Determine the (x, y) coordinate at the center of the cell enclosing the given text.  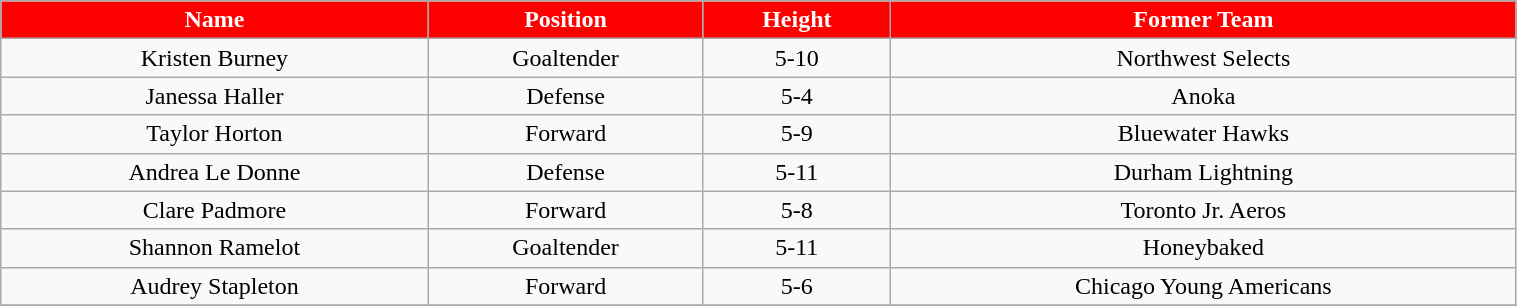
Chicago Young Americans (1204, 286)
5-4 (797, 96)
Height (797, 20)
Clare Padmore (214, 210)
5-6 (797, 286)
Shannon Ramelot (214, 248)
Honeybaked (1204, 248)
Kristen Burney (214, 58)
Andrea Le Donne (214, 172)
5-10 (797, 58)
Janessa Haller (214, 96)
Durham Lightning (1204, 172)
Audrey Stapleton (214, 286)
Bluewater Hawks (1204, 134)
Taylor Horton (214, 134)
Northwest Selects (1204, 58)
Anoka (1204, 96)
5-9 (797, 134)
Toronto Jr. Aeros (1204, 210)
Position (566, 20)
Former Team (1204, 20)
Name (214, 20)
5-8 (797, 210)
